From the cell containing the given text, extract its center point as (X, Y) coordinate. 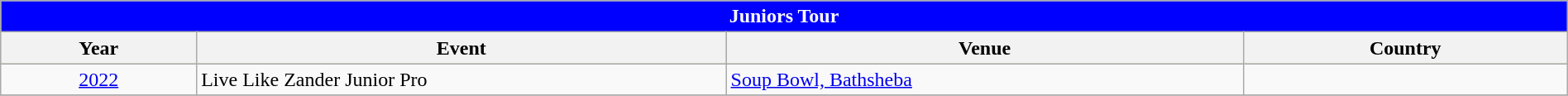
Soup Bowl, Bathsheba (984, 79)
Country (1405, 48)
Juniors Tour (784, 17)
Event (461, 48)
Venue (984, 48)
Year (99, 48)
Live Like Zander Junior Pro (461, 79)
2022 (99, 79)
